For the text-containing cell, return its midpoint in [X, Y] coordinate format. 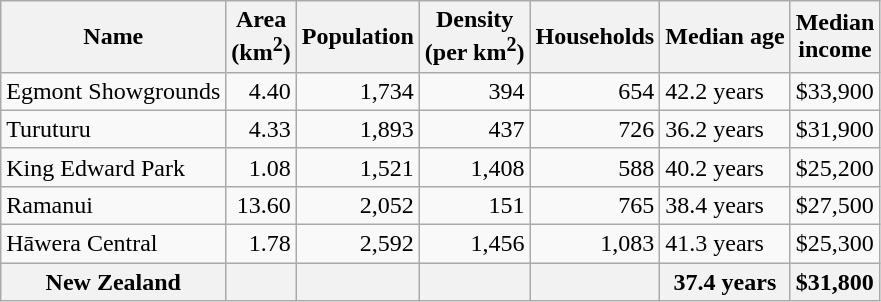
13.60 [261, 205]
$31,800 [835, 282]
Area(km2) [261, 37]
King Edward Park [114, 167]
1.08 [261, 167]
42.2 years [725, 91]
726 [595, 129]
654 [595, 91]
$33,900 [835, 91]
New Zealand [114, 282]
Population [358, 37]
Egmont Showgrounds [114, 91]
4.40 [261, 91]
$25,200 [835, 167]
765 [595, 205]
Medianincome [835, 37]
Name [114, 37]
1,734 [358, 91]
Turuturu [114, 129]
38.4 years [725, 205]
394 [474, 91]
$25,300 [835, 244]
1,521 [358, 167]
$27,500 [835, 205]
40.2 years [725, 167]
$31,900 [835, 129]
36.2 years [725, 129]
Ramanui [114, 205]
41.3 years [725, 244]
2,052 [358, 205]
1,083 [595, 244]
Households [595, 37]
Density(per km2) [474, 37]
1.78 [261, 244]
1,893 [358, 129]
2,592 [358, 244]
4.33 [261, 129]
437 [474, 129]
Hāwera Central [114, 244]
1,456 [474, 244]
37.4 years [725, 282]
151 [474, 205]
Median age [725, 37]
1,408 [474, 167]
588 [595, 167]
